Scan for the cell matching the given text and deliver its [x, y] coordinate at center. 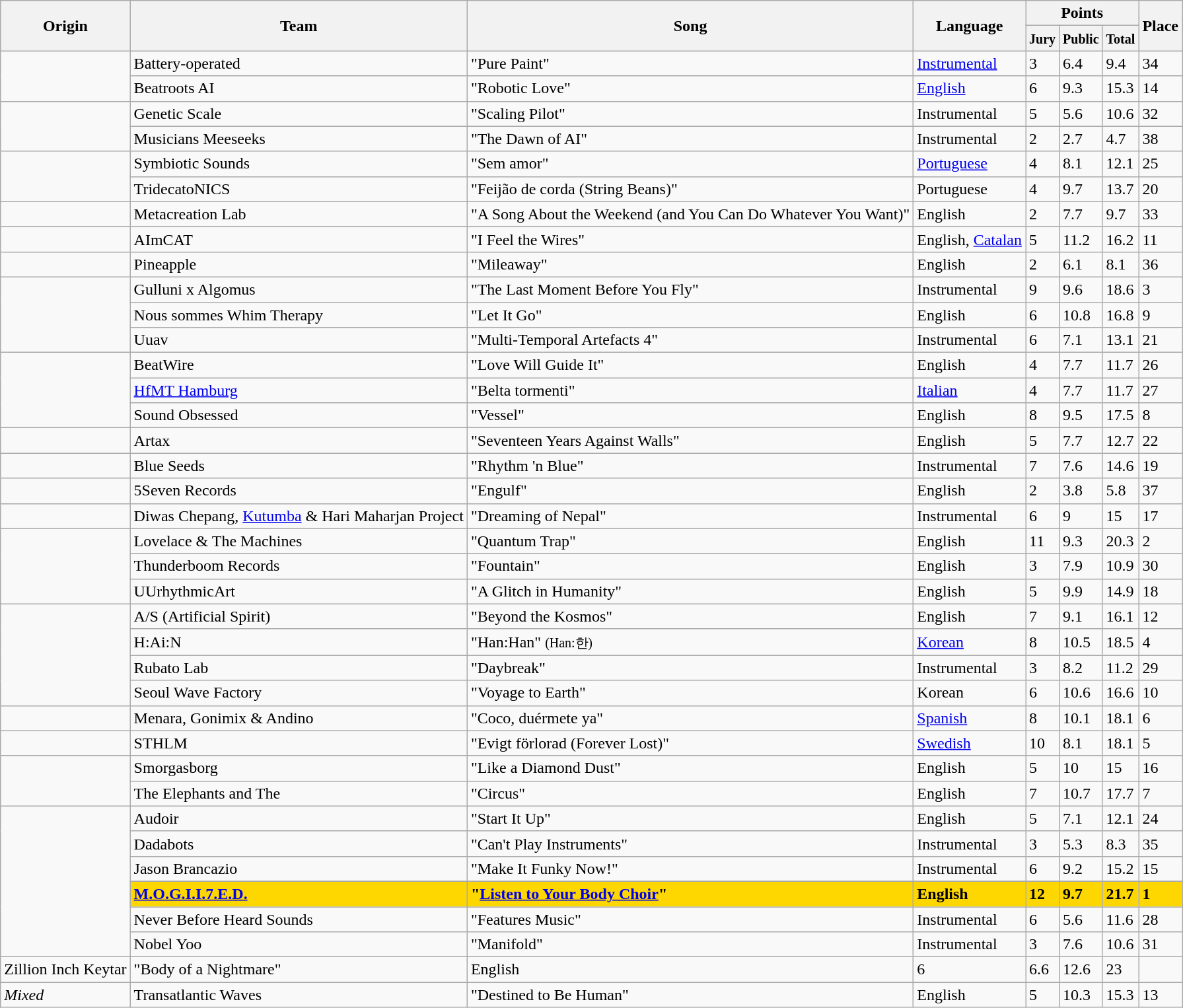
4.7 [1120, 139]
"Destined to Be Human" [690, 995]
9.2 [1081, 869]
"Seventeen Years Against Walls" [690, 441]
20.3 [1120, 541]
Seoul Wave Factory [299, 693]
Genetic Scale [299, 114]
20 [1161, 189]
HfMT Hamburg [299, 390]
"Robotic Love" [690, 89]
Origin [65, 26]
10.5 [1081, 642]
6.1 [1081, 264]
Beatroots AI [299, 89]
UUrhythmicArt [299, 591]
"Engulf" [690, 491]
Song [690, 26]
9.5 [1081, 415]
31 [1161, 945]
Never Before Heard Sounds [299, 919]
"Start It Up" [690, 818]
30 [1161, 566]
Language [970, 26]
12.7 [1120, 441]
5Seven Records [299, 491]
12.6 [1081, 970]
"Multi-Temporal Artefacts 4" [690, 340]
"Voyage to Earth" [690, 693]
"Listen to Your Body Choir" [690, 894]
13 [1161, 995]
36 [1161, 264]
"A Glitch in Humanity" [690, 591]
"Rhythm 'n Blue" [690, 466]
"Han:Han" (Han:한) [690, 642]
8.2 [1081, 668]
"Love Will Guide It" [690, 365]
"Coco, duérmete ya" [690, 718]
"Manifold" [690, 945]
Diwas Chepang, Kutumba & Hari Maharjan Project [299, 516]
Pineapple [299, 264]
19 [1161, 466]
"Quantum Trap" [690, 541]
A/S (Artificial Spirit) [299, 616]
17.5 [1120, 415]
"Scaling Pilot" [690, 114]
17.7 [1120, 793]
The Elephants and The [299, 793]
"Mileaway" [690, 264]
"Features Music" [690, 919]
"The Dawn of AI" [690, 139]
Sound Obsessed [299, 415]
10.8 [1081, 315]
32 [1161, 114]
Artax [299, 441]
"Can't Play Instruments" [690, 844]
"Belta tormenti" [690, 390]
16 [1161, 768]
22 [1161, 441]
Swedish [970, 743]
10.3 [1081, 995]
Blue Seeds [299, 466]
"Make It Funky Now!" [690, 869]
14 [1161, 89]
AImCAT [299, 239]
H:Ai:N [299, 642]
Jason Brancazio [299, 869]
23 [1120, 970]
Mixed [65, 995]
"Body of a Nightmare" [299, 970]
Italian [970, 390]
Zillion Inch Keytar [65, 970]
18.5 [1120, 642]
14.9 [1120, 591]
Team [299, 26]
Transatlantic Waves [299, 995]
6.4 [1081, 63]
"Vessel" [690, 415]
10.7 [1081, 793]
Nous sommes Whim Therapy [299, 315]
Lovelace & The Machines [299, 541]
Uuav [299, 340]
33 [1161, 214]
18 [1161, 591]
28 [1161, 919]
38 [1161, 139]
"A Song About the Weekend (and You Can Do Whatever You Want)" [690, 214]
17 [1161, 516]
18.6 [1120, 289]
"Daybreak" [690, 668]
9.4 [1120, 63]
3.8 [1081, 491]
26 [1161, 365]
5.8 [1120, 491]
English, Catalan [970, 239]
34 [1161, 63]
Metacreation Lab [299, 214]
8.3 [1120, 844]
9.9 [1081, 591]
16.2 [1120, 239]
Battery-operated [299, 63]
Audoir [299, 818]
21 [1161, 340]
"Evigt förlorad (Forever Lost)" [690, 743]
Points [1082, 13]
Thunderboom Records [299, 566]
16.1 [1120, 616]
6.6 [1042, 970]
25 [1161, 164]
11.6 [1120, 919]
Rubato Lab [299, 668]
"Let It Go" [690, 315]
Spanish [970, 718]
Jury [1042, 38]
Dadabots [299, 844]
"Circus" [690, 793]
"I Feel the Wires" [690, 239]
Total [1120, 38]
"Like a Diamond Dust" [690, 768]
"Pure Paint" [690, 63]
10.9 [1120, 566]
5.3 [1081, 844]
M.O.G.I.I.7.E.D. [299, 894]
21.7 [1120, 894]
29 [1161, 668]
Gulluni x Algomus [299, 289]
16.8 [1120, 315]
27 [1161, 390]
2.7 [1081, 139]
TridecatoNICS [299, 189]
15.2 [1120, 869]
"Fountain" [690, 566]
37 [1161, 491]
Menara, Gonimix & Andino [299, 718]
Public [1081, 38]
24 [1161, 818]
Musicians Meeseeks [299, 139]
Symbiotic Sounds [299, 164]
13.1 [1120, 340]
10.1 [1081, 718]
9.1 [1081, 616]
9.6 [1081, 289]
Place [1161, 26]
14.6 [1120, 466]
"Dreaming of Nepal" [690, 516]
7.9 [1081, 566]
"Sem amor" [690, 164]
"The Last Moment Before You Fly" [690, 289]
1 [1161, 894]
13.7 [1120, 189]
STHLM [299, 743]
"Beyond the Kosmos" [690, 616]
Smorgasborg [299, 768]
Nobel Yoo [299, 945]
35 [1161, 844]
16.6 [1120, 693]
"Feijão de corda (String Beans)" [690, 189]
BeatWire [299, 365]
